Return the (x, y) coordinate for the center point of the cell that contains the specified text.  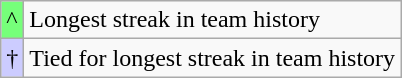
† (12, 58)
^ (12, 20)
Longest streak in team history (212, 20)
Tied for longest streak in team history (212, 58)
